Provide the (X, Y) coordinate of the cell's center where the given text is located.  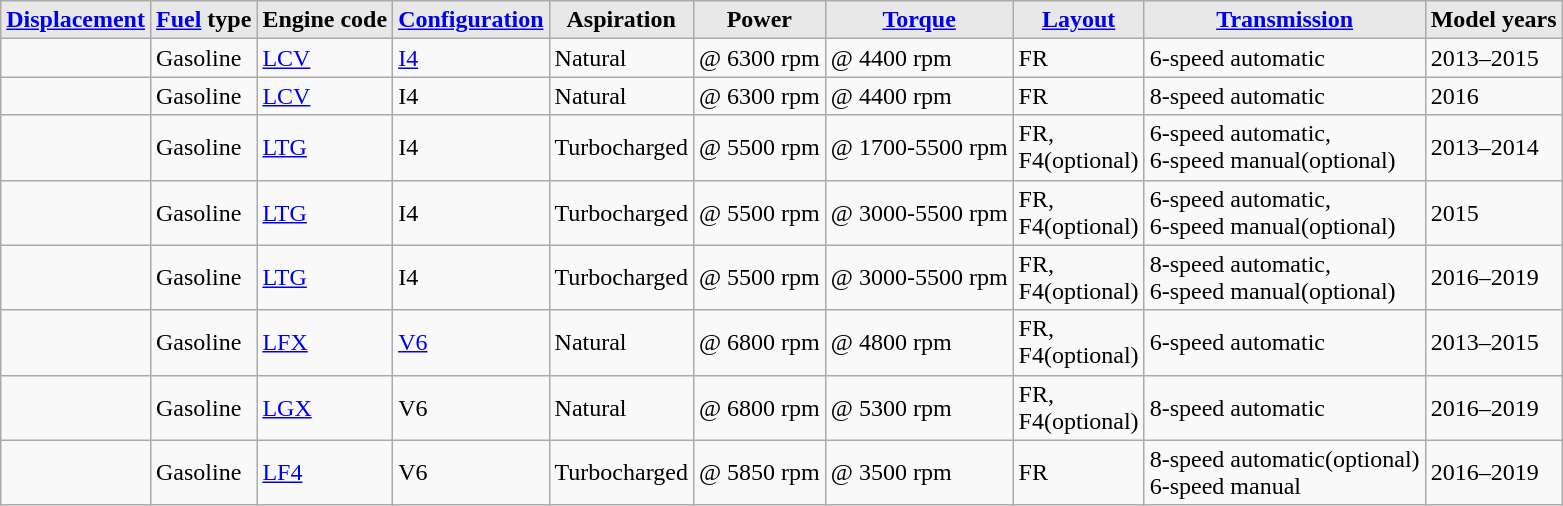
@ 5300 rpm (919, 408)
@ 4800 rpm (919, 342)
Model years (1494, 20)
Power (759, 20)
Engine code (325, 20)
2015 (1494, 212)
Configuration (471, 20)
LFX (325, 342)
Displacement (76, 20)
@ 3500 rpm (919, 472)
2016 (1494, 96)
8-speed automatic(optional) 6-speed manual (1284, 472)
Torque (919, 20)
Fuel type (203, 20)
2013–2014 (1494, 148)
Transmission (1284, 20)
Aspiration (621, 20)
Layout (1078, 20)
LF4 (325, 472)
@ 5850 rpm (759, 472)
8-speed automatic, 6-speed manual(optional) (1284, 278)
@ 1700-5500 rpm (919, 148)
LGX (325, 408)
